Output the (X, Y) coordinate of the center of the cell containing the given text.  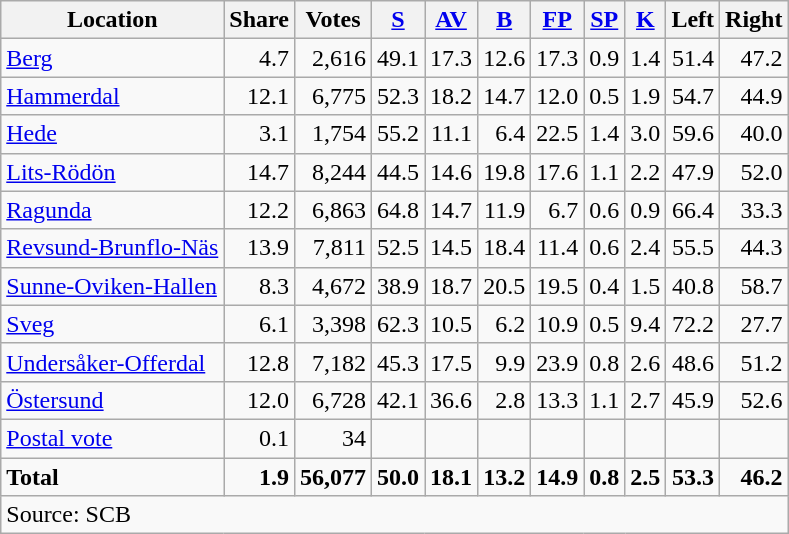
S (398, 20)
3,398 (332, 324)
1,754 (332, 134)
9.4 (646, 324)
14.9 (558, 477)
50.0 (398, 477)
6,728 (332, 400)
4.7 (260, 58)
34 (332, 438)
12.1 (260, 96)
6.4 (504, 134)
6.1 (260, 324)
38.9 (398, 286)
Hede (112, 134)
18.1 (452, 477)
55.2 (398, 134)
42.1 (398, 400)
2.2 (646, 172)
10.9 (558, 324)
52.0 (754, 172)
Lits-Rödön (112, 172)
59.6 (693, 134)
17.6 (558, 172)
Right (754, 20)
4,672 (332, 286)
64.8 (398, 210)
Share (260, 20)
19.5 (558, 286)
45.3 (398, 362)
13.3 (558, 400)
45.9 (693, 400)
FP (558, 20)
13.9 (260, 248)
1.5 (646, 286)
18.7 (452, 286)
47.9 (693, 172)
66.4 (693, 210)
0.4 (604, 286)
14.6 (452, 172)
51.2 (754, 362)
7,811 (332, 248)
52.3 (398, 96)
40.0 (754, 134)
Sunne-Oviken-Hallen (112, 286)
44.5 (398, 172)
2.4 (646, 248)
Undersåker-Offerdal (112, 362)
2,616 (332, 58)
6,863 (332, 210)
9.9 (504, 362)
3.0 (646, 134)
13.2 (504, 477)
Votes (332, 20)
Left (693, 20)
47.2 (754, 58)
46.2 (754, 477)
2.8 (504, 400)
0.1 (260, 438)
51.4 (693, 58)
52.5 (398, 248)
44.3 (754, 248)
11.4 (558, 248)
11.9 (504, 210)
14.5 (452, 248)
Berg (112, 58)
AV (452, 20)
11.1 (452, 134)
33.3 (754, 210)
Location (112, 20)
22.5 (558, 134)
Revsund-Brunflo-Näs (112, 248)
SP (604, 20)
Hammerdal (112, 96)
Ragunda (112, 210)
Total (112, 477)
12.8 (260, 362)
20.5 (504, 286)
10.5 (452, 324)
7,182 (332, 362)
Source: SCB (394, 515)
62.3 (398, 324)
2.6 (646, 362)
17.5 (452, 362)
B (504, 20)
55.5 (693, 248)
18.2 (452, 96)
44.9 (754, 96)
Östersund (112, 400)
Sveg (112, 324)
Postal vote (112, 438)
18.4 (504, 248)
2.5 (646, 477)
6.7 (558, 210)
3.1 (260, 134)
58.7 (754, 286)
48.6 (693, 362)
12.6 (504, 58)
52.6 (754, 400)
53.3 (693, 477)
49.1 (398, 58)
K (646, 20)
2.7 (646, 400)
19.8 (504, 172)
8,244 (332, 172)
72.2 (693, 324)
8.3 (260, 286)
54.7 (693, 96)
12.2 (260, 210)
6,775 (332, 96)
6.2 (504, 324)
23.9 (558, 362)
40.8 (693, 286)
36.6 (452, 400)
27.7 (754, 324)
56,077 (332, 477)
